Provide the [x, y] coordinate of the cell's center where the given text is located.  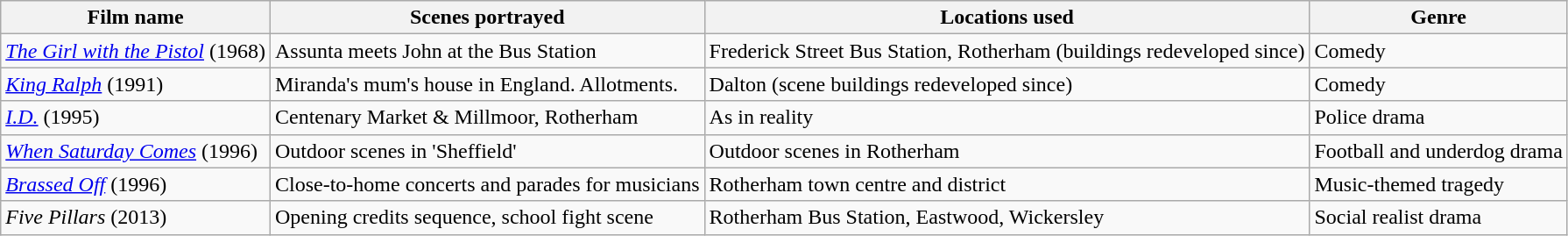
When Saturday Comes (1996) [136, 151]
Close-to-home concerts and parades for musicians [487, 184]
The Girl with the Pistol (1968) [136, 51]
Outdoor scenes in Rotherham [1007, 151]
Locations used [1007, 18]
Outdoor scenes in 'Sheffield' [487, 151]
Miranda's mum's house in England. Allotments. [487, 84]
Football and underdog drama [1438, 151]
Five Pillars (2013) [136, 218]
As in reality [1007, 118]
Social realist drama [1438, 218]
Centenary Market & Millmoor, Rotherham [487, 118]
Rotherham town centre and district [1007, 184]
King Ralph (1991) [136, 84]
Scenes portrayed [487, 18]
Music-themed tragedy [1438, 184]
Dalton (scene buildings redeveloped since) [1007, 84]
Police drama [1438, 118]
Assunta meets John at the Bus Station [487, 51]
Film name [136, 18]
Genre [1438, 18]
I.D. (1995) [136, 118]
Rotherham Bus Station, Eastwood, Wickersley [1007, 218]
Opening credits sequence, school fight scene [487, 218]
Frederick Street Bus Station, Rotherham (buildings redeveloped since) [1007, 51]
Brassed Off (1996) [136, 184]
